Detect which cell encompasses the target text, then output its (X, Y) center coordinate. 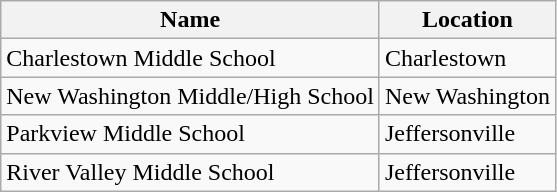
New Washington Middle/High School (190, 96)
Name (190, 20)
Charlestown Middle School (190, 58)
Charlestown (467, 58)
Parkview Middle School (190, 134)
Location (467, 20)
New Washington (467, 96)
River Valley Middle School (190, 172)
